Return the [x, y] coordinate for the center point of the cell that contains the specified text.  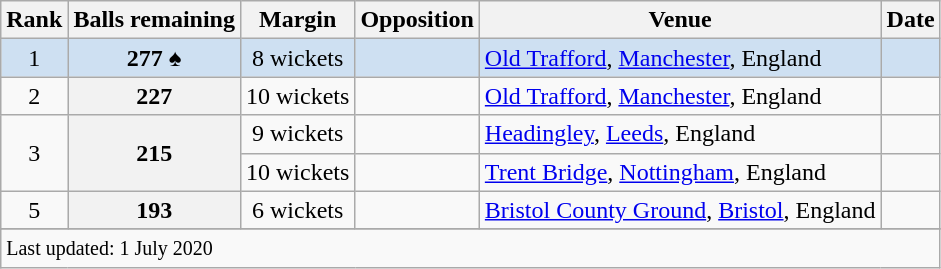
3 [34, 153]
Balls remaining [154, 20]
Rank [34, 20]
215 [154, 153]
2 [34, 96]
Trent Bridge, Nottingham, England [680, 172]
Headingley, Leeds, England [680, 134]
Opposition [417, 20]
193 [154, 210]
Margin [297, 20]
Last updated: 1 July 2020 [470, 248]
1 [34, 58]
277 ♠ [154, 58]
6 wickets [297, 210]
5 [34, 210]
Date [910, 20]
227 [154, 96]
9 wickets [297, 134]
Venue [680, 20]
Bristol County Ground, Bristol, England [680, 210]
8 wickets [297, 58]
